Return the [x, y] coordinate for the center point of the cell that contains the specified text.  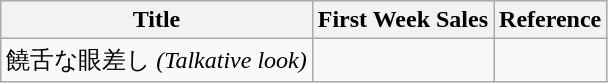
饒舌な眼差し (Talkative look) [156, 60]
Reference [550, 20]
First Week Sales [402, 20]
Title [156, 20]
